Detect which cell encompasses the target text, then output its [X, Y] center coordinate. 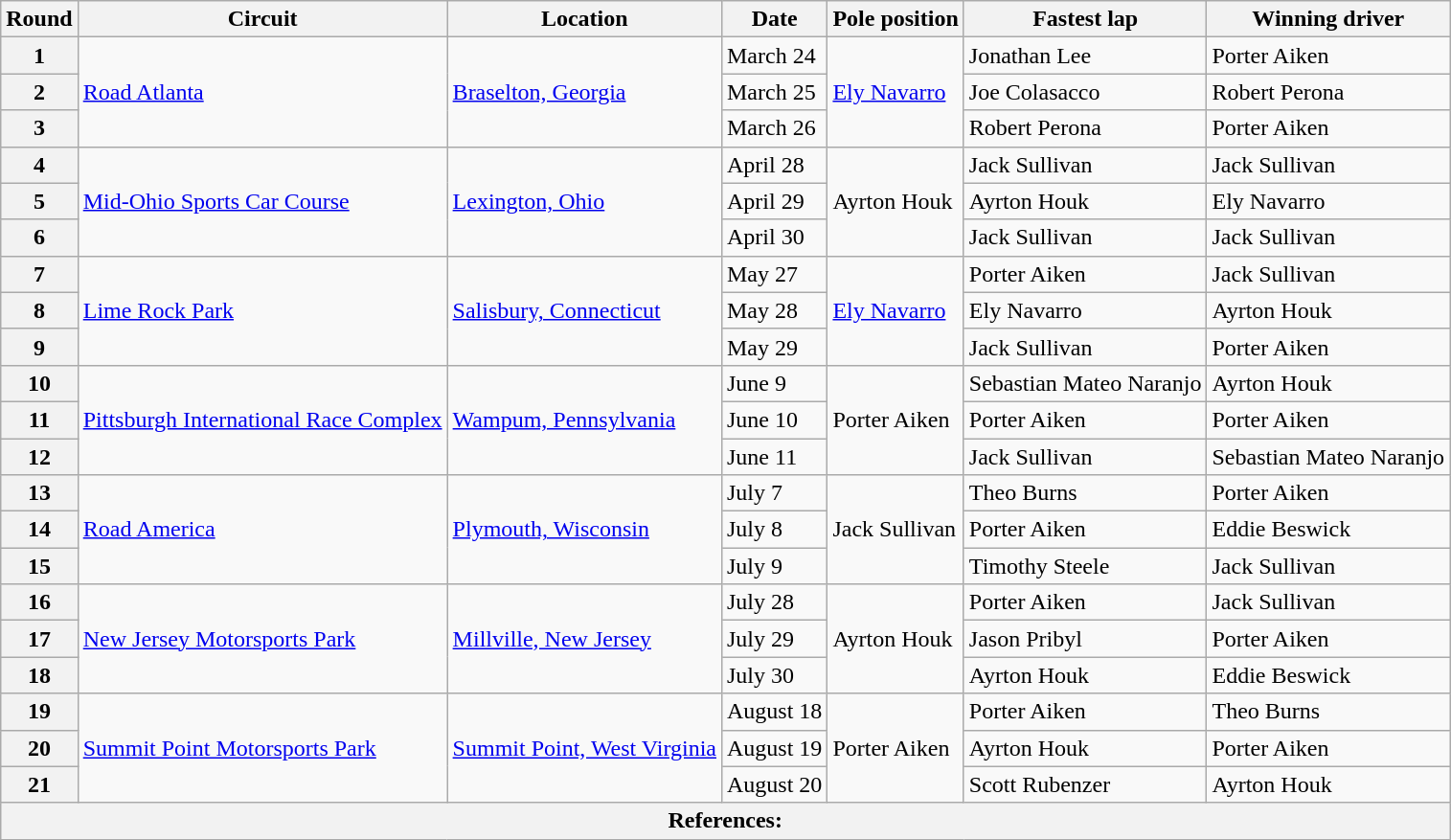
April 28 [774, 165]
Joe Colasacco [1085, 92]
July 7 [774, 493]
Summit Point Motorsports Park [262, 748]
July 9 [774, 566]
Date [774, 19]
Lime Rock Park [262, 310]
Location [584, 19]
Fastest lap [1085, 19]
August 20 [774, 784]
April 29 [774, 201]
1 [39, 56]
Winning driver [1328, 19]
June 10 [774, 420]
August 19 [774, 748]
August 18 [774, 712]
19 [39, 712]
Round [39, 19]
July 28 [774, 602]
21 [39, 784]
16 [39, 602]
July 30 [774, 675]
May 28 [774, 310]
10 [39, 383]
Lexington, Ohio [584, 201]
Scott Rubenzer [1085, 784]
June 11 [774, 457]
Mid-Ohio Sports Car Course [262, 201]
March 26 [774, 128]
Plymouth, Wisconsin [584, 530]
Millville, New Jersey [584, 639]
7 [39, 274]
13 [39, 493]
March 24 [774, 56]
3 [39, 128]
5 [39, 201]
17 [39, 639]
May 29 [774, 347]
Circuit [262, 19]
6 [39, 238]
Salisbury, Connecticut [584, 310]
4 [39, 165]
May 27 [774, 274]
14 [39, 530]
References: [726, 821]
March 25 [774, 92]
Summit Point, West Virginia [584, 748]
8 [39, 310]
Road America [262, 530]
Pole position [896, 19]
15 [39, 566]
Road Atlanta [262, 92]
New Jersey Motorsports Park [262, 639]
Pittsburgh International Race Complex [262, 420]
9 [39, 347]
Braselton, Georgia [584, 92]
June 9 [774, 383]
Wampum, Pennsylvania [584, 420]
2 [39, 92]
12 [39, 457]
July 29 [774, 639]
18 [39, 675]
Jonathan Lee [1085, 56]
Timothy Steele [1085, 566]
Jason Pribyl [1085, 639]
11 [39, 420]
July 8 [774, 530]
April 30 [774, 238]
20 [39, 748]
